Scan for the cell matching the given text and deliver its [X, Y] coordinate at center. 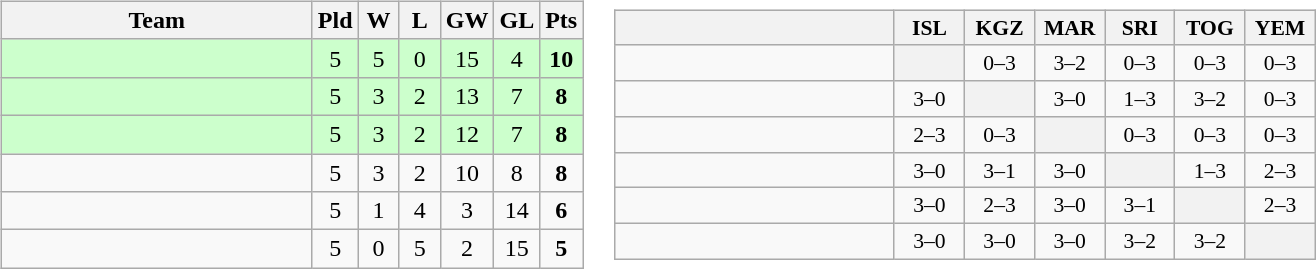
SRI [1140, 28]
ISL [929, 28]
1 [378, 211]
Pts [562, 20]
13 [467, 96]
12 [467, 134]
KGZ [999, 28]
W [378, 20]
Pld [335, 20]
MAR [1070, 28]
GL [517, 20]
TOG [1210, 28]
L [420, 20]
14 [517, 211]
YEM [1280, 28]
6 [562, 211]
Team [156, 20]
GW [467, 20]
